From the cell containing the given text, extract its center point as [X, Y] coordinate. 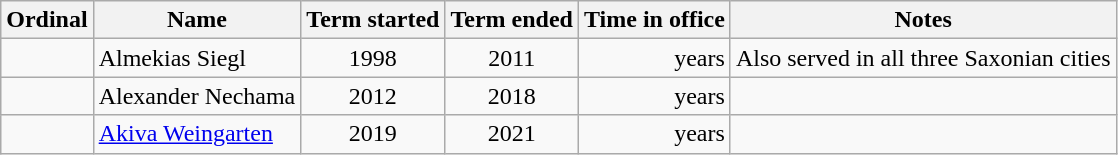
1998 [373, 58]
Akiva Weingarten [197, 134]
Almekias Siegl [197, 58]
2018 [512, 96]
Name [197, 20]
Ordinal [47, 20]
2012 [373, 96]
Notes [923, 20]
2011 [512, 58]
2019 [373, 134]
Also served in all three Saxonian cities [923, 58]
Time in office [654, 20]
Alexander Nechama [197, 96]
2021 [512, 134]
Term ended [512, 20]
Term started [373, 20]
